Locate the cell with the specified text and output its (X, Y) center coordinate. 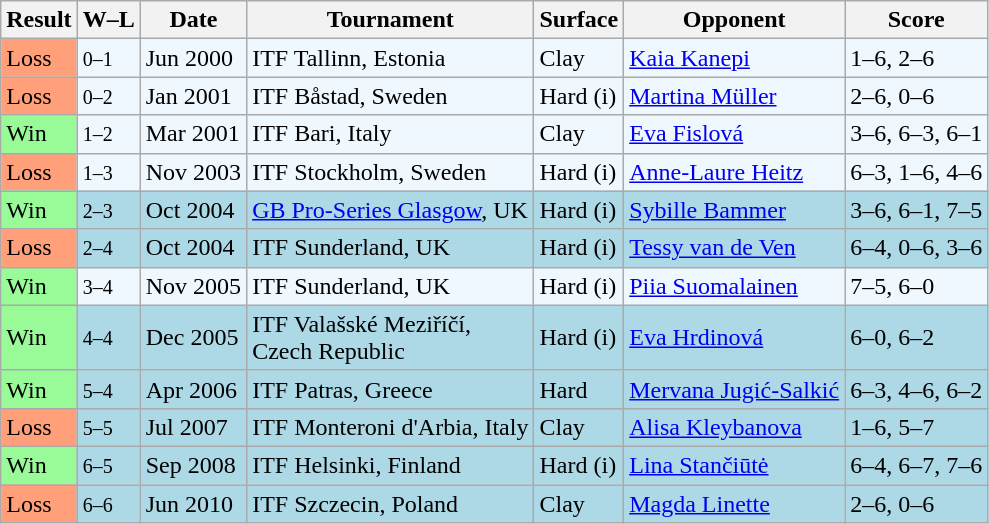
Jun 2010 (193, 503)
ITF Szczecin, Poland (390, 503)
Sybille Bammer (734, 210)
3–6, 6–3, 6–1 (916, 134)
Surface (579, 20)
W–L (108, 20)
ITF Båstad, Sweden (390, 96)
Kaia Kanepi (734, 58)
ITF Tallinn, Estonia (390, 58)
Nov 2003 (193, 172)
Mar 2001 (193, 134)
Piia Suomalainen (734, 286)
ITF Patras, Greece (390, 389)
Magda Linette (734, 503)
Alisa Kleybanova (734, 427)
0–1 (108, 58)
7–5, 6–0 (916, 286)
ITF Valašské Meziříčí, Czech Republic (390, 338)
Result (39, 20)
Tessy van de Ven (734, 248)
Martina Müller (734, 96)
Eva Fislová (734, 134)
ITF Bari, Italy (390, 134)
2–4 (108, 248)
Date (193, 20)
Lina Stančiūtė (734, 465)
6–4, 0–6, 3–6 (916, 248)
6–4, 6–7, 7–6 (916, 465)
ITF Helsinki, Finland (390, 465)
6–5 (108, 465)
Apr 2006 (193, 389)
1–3 (108, 172)
4–4 (108, 338)
Hard (579, 389)
3–6, 6–1, 7–5 (916, 210)
3–4 (108, 286)
Sep 2008 (193, 465)
Tournament (390, 20)
2–3 (108, 210)
1–2 (108, 134)
Nov 2005 (193, 286)
Anne-Laure Heitz (734, 172)
Dec 2005 (193, 338)
Eva Hrdinová (734, 338)
Jan 2001 (193, 96)
Jun 2000 (193, 58)
6–3, 1–6, 4–6 (916, 172)
Jul 2007 (193, 427)
ITF Monteroni d'Arbia, Italy (390, 427)
1–6, 2–6 (916, 58)
Mervana Jugić-Salkić (734, 389)
6–0, 6–2 (916, 338)
0–2 (108, 96)
5–5 (108, 427)
Opponent (734, 20)
ITF Stockholm, Sweden (390, 172)
5–4 (108, 389)
6–3, 4–6, 6–2 (916, 389)
1–6, 5–7 (916, 427)
Score (916, 20)
GB Pro-Series Glasgow, UK (390, 210)
6–6 (108, 503)
